Output the (x, y) coordinate of the center of the cell containing the given text.  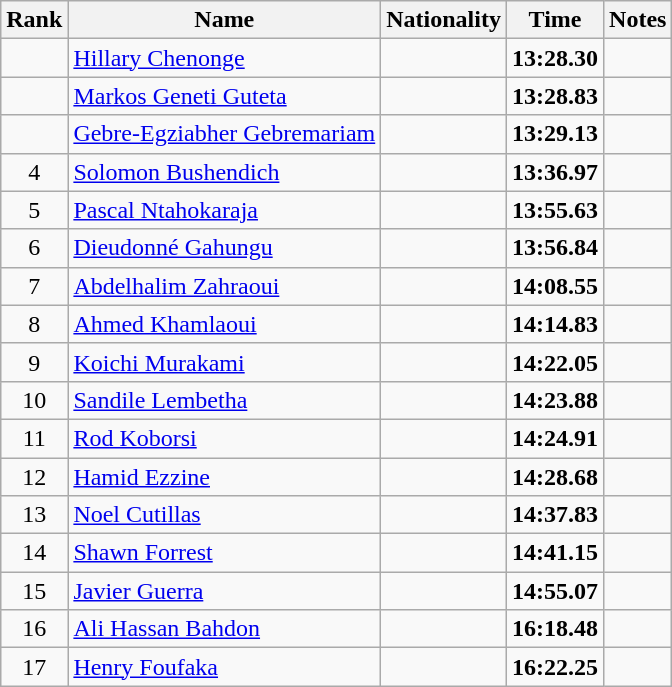
Solomon Bushendich (224, 172)
Ahmed Khamlaoui (224, 324)
Sandile Lembetha (224, 400)
Ali Hassan Bahdon (224, 629)
5 (34, 210)
Koichi Murakami (224, 362)
13:56.84 (554, 248)
Nationality (444, 20)
14:14.83 (554, 324)
13 (34, 515)
Rod Koborsi (224, 438)
Hillary Chenonge (224, 58)
Henry Foufaka (224, 667)
Time (554, 20)
Shawn Forrest (224, 553)
14:22.05 (554, 362)
14:41.15 (554, 553)
9 (34, 362)
13:28.30 (554, 58)
14:24.91 (554, 438)
Markos Geneti Guteta (224, 96)
13:55.63 (554, 210)
Rank (34, 20)
14:23.88 (554, 400)
Dieudonné Gahungu (224, 248)
6 (34, 248)
Notes (638, 20)
16 (34, 629)
11 (34, 438)
13:36.97 (554, 172)
15 (34, 591)
Hamid Ezzine (224, 477)
Noel Cutillas (224, 515)
Javier Guerra (224, 591)
16:18.48 (554, 629)
14 (34, 553)
Name (224, 20)
14:55.07 (554, 591)
13:28.83 (554, 96)
10 (34, 400)
4 (34, 172)
8 (34, 324)
14:28.68 (554, 477)
17 (34, 667)
Pascal Ntahokaraja (224, 210)
7 (34, 286)
13:29.13 (554, 134)
Gebre-Egziabher Gebremariam (224, 134)
Abdelhalim Zahraoui (224, 286)
12 (34, 477)
14:08.55 (554, 286)
14:37.83 (554, 515)
16:22.25 (554, 667)
